Identify which cell holds the provided text, then report its [x, y] central coordinate. 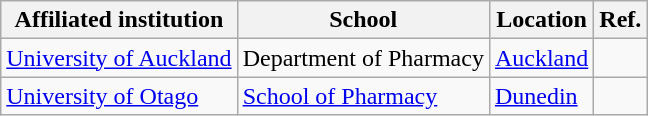
School of Pharmacy [363, 96]
Dunedin [541, 96]
Auckland [541, 58]
University of Auckland [119, 58]
School [363, 20]
Ref. [620, 20]
Affiliated institution [119, 20]
Department of Pharmacy [363, 58]
Location [541, 20]
University of Otago [119, 96]
